Pinpoint the cell where the given text exists, returning its [x, y] midpoint coordinate. 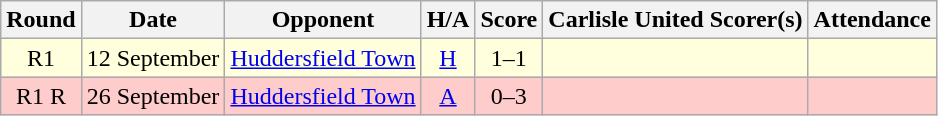
Attendance [872, 20]
Round [41, 20]
Opponent [323, 20]
Score [509, 20]
R1 [41, 58]
Date [153, 20]
H [448, 58]
H/A [448, 20]
12 September [153, 58]
Carlisle United Scorer(s) [676, 20]
0–3 [509, 96]
R1 R [41, 96]
A [448, 96]
26 September [153, 96]
1–1 [509, 58]
